Locate the cell with the specified text and output its [x, y] center coordinate. 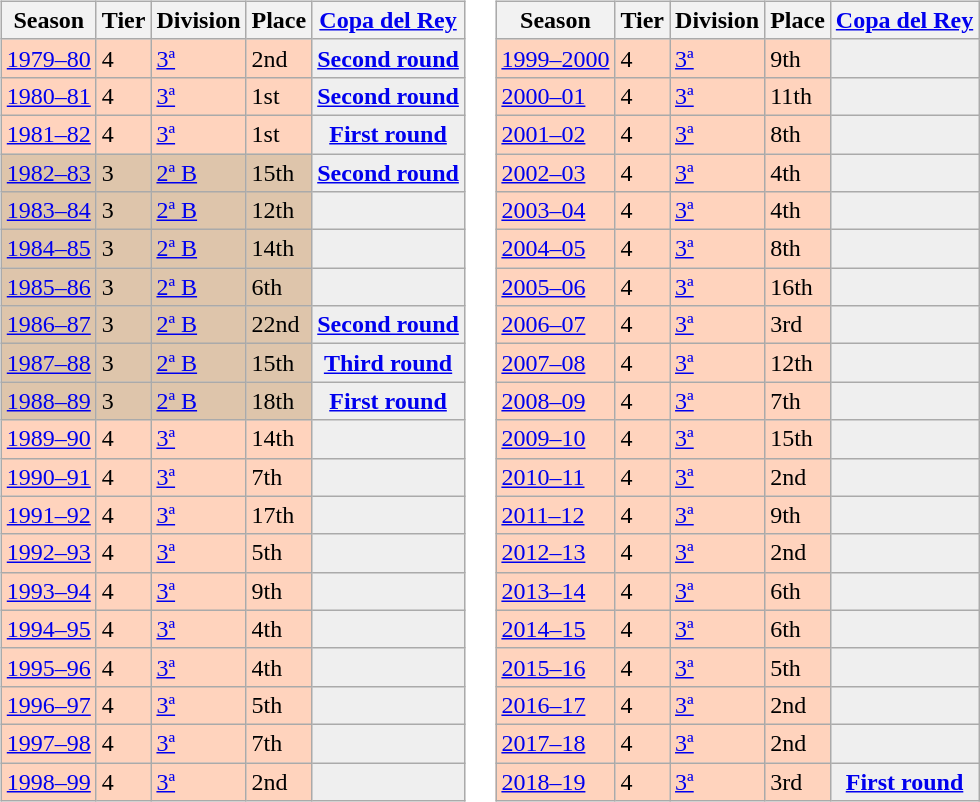
11th [798, 96]
2011–12 [556, 515]
18th [279, 401]
16th [798, 287]
1999–2000 [556, 58]
1997–98 [48, 743]
2017–18 [556, 743]
2000–01 [556, 96]
1996–97 [48, 705]
1990–91 [48, 477]
1982–83 [48, 173]
1988–89 [48, 401]
1998–99 [48, 781]
1984–85 [48, 249]
1995–96 [48, 667]
1987–88 [48, 363]
2014–15 [556, 629]
2005–06 [556, 287]
1992–93 [48, 553]
2015–16 [556, 667]
1979–80 [48, 58]
2006–07 [556, 325]
2016–17 [556, 705]
2012–13 [556, 553]
17th [279, 515]
1991–92 [48, 515]
1986–87 [48, 325]
2008–09 [556, 401]
1989–90 [48, 439]
1985–86 [48, 287]
2002–03 [556, 173]
1981–82 [48, 134]
22nd [279, 325]
Third round [388, 363]
2001–02 [556, 134]
2013–14 [556, 591]
2018–19 [556, 781]
1980–81 [48, 96]
2003–04 [556, 211]
2007–08 [556, 363]
2009–10 [556, 439]
2010–11 [556, 477]
1983–84 [48, 211]
2004–05 [556, 249]
1994–95 [48, 629]
1993–94 [48, 591]
